Output the (x, y) coordinate of the center of the cell containing the given text.  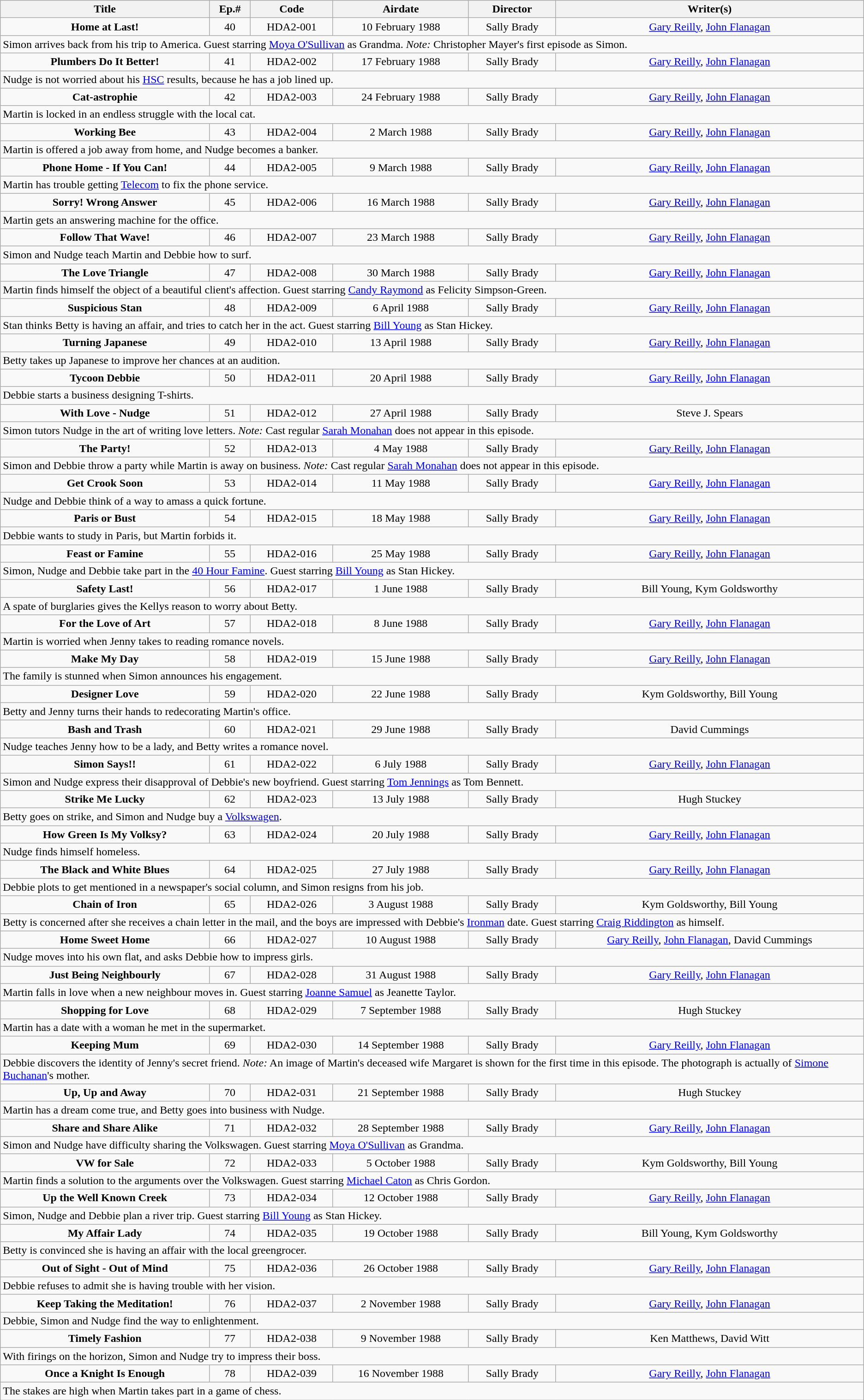
HDA2-007 (292, 238)
HDA2-029 (292, 1010)
57 (230, 624)
68 (230, 1010)
Martin is worried when Jenny takes to reading romance novels. (432, 641)
27 April 1988 (401, 413)
Shopping for Love (105, 1010)
47 (230, 273)
Debbie wants to study in Paris, but Martin forbids it. (432, 536)
65 (230, 905)
20 April 1988 (401, 378)
With firings on the horizon, Simon and Nudge try to impress their boss. (432, 1356)
HDA2-038 (292, 1338)
Timely Fashion (105, 1338)
HDA2-037 (292, 1303)
7 September 1988 (401, 1010)
45 (230, 202)
Debbie refuses to admit she is having trouble with her vision. (432, 1286)
Designer Love (105, 694)
HDA2-017 (292, 589)
49 (230, 343)
Nudge finds himself homeless. (432, 852)
Get Crook Soon (105, 483)
21 September 1988 (401, 1093)
8 June 1988 (401, 624)
With Love - Nudge (105, 413)
62 (230, 799)
12 October 1988 (401, 1198)
9 March 1988 (401, 167)
70 (230, 1093)
66 (230, 940)
22 June 1988 (401, 694)
43 (230, 132)
HDA2-031 (292, 1093)
Once a Knight Is Enough (105, 1374)
Ep.# (230, 9)
23 March 1988 (401, 238)
28 September 1988 (401, 1128)
Debbie plots to get mentioned in a newspaper's social column, and Simon resigns from his job. (432, 887)
Suspicious Stan (105, 308)
Share and Share Alike (105, 1128)
72 (230, 1163)
Sorry! Wrong Answer (105, 202)
HDA2-006 (292, 202)
6 July 1988 (401, 764)
Martin finds a solution to the arguments over the Volkswagen. Guest starring Michael Caton as Chris Gordon. (432, 1180)
Debbie, Simon and Nudge find the way to enlightenment. (432, 1321)
Debbie starts a business designing T-shirts. (432, 395)
HDA2-020 (292, 694)
15 June 1988 (401, 659)
73 (230, 1198)
Follow That Wave! (105, 238)
13 April 1988 (401, 343)
Airdate (401, 9)
18 May 1988 (401, 518)
26 October 1988 (401, 1268)
HDA2-023 (292, 799)
HDA2-018 (292, 624)
HDA2-002 (292, 62)
Keep Taking the Meditation! (105, 1303)
HDA2-014 (292, 483)
55 (230, 554)
Martin is locked in an endless struggle with the local cat. (432, 114)
Martin has a dream come true, and Betty goes into business with Nudge. (432, 1110)
HDA2-021 (292, 729)
11 May 1988 (401, 483)
HDA2-028 (292, 975)
Safety Last! (105, 589)
Director (512, 9)
Simon and Nudge have difficulty sharing the Volkswagen. Guest starring Moya O'Sullivan as Grandma. (432, 1145)
10 August 1988 (401, 940)
60 (230, 729)
20 July 1988 (401, 834)
Nudge is not worried about his HSC results, because he has a job lined up. (432, 79)
77 (230, 1338)
HDA2-003 (292, 97)
Steve J. Spears (710, 413)
Martin gets an answering machine for the office. (432, 220)
69 (230, 1045)
HDA2-019 (292, 659)
75 (230, 1268)
Nudge and Debbie think of a way to amass a quick fortune. (432, 500)
42 (230, 97)
Out of Sight - Out of Mind (105, 1268)
Simon and Nudge express their disapproval of Debbie's new boyfriend. Guest starring Tom Jennings as Tom Bennett. (432, 782)
Bash and Trash (105, 729)
HDA2-034 (292, 1198)
Keeping Mum (105, 1045)
46 (230, 238)
The family is stunned when Simon announces his engagement. (432, 676)
24 February 1988 (401, 97)
4 May 1988 (401, 448)
HDA2-039 (292, 1374)
67 (230, 975)
Simon, Nudge and Debbie take part in the 40 Hour Famine. Guest starring Bill Young as Stan Hickey. (432, 571)
HDA2-004 (292, 132)
40 (230, 27)
54 (230, 518)
Simon and Nudge teach Martin and Debbie how to surf. (432, 255)
Nudge moves into his own flat, and asks Debbie how to impress girls. (432, 957)
58 (230, 659)
Simon Says!! (105, 764)
Chain of Iron (105, 905)
59 (230, 694)
Gary Reilly, John Flanagan, David Cummings (710, 940)
The stakes are high when Martin takes part in a game of chess. (432, 1391)
Feast or Famine (105, 554)
71 (230, 1128)
29 June 1988 (401, 729)
Simon, Nudge and Debbie plan a river trip. Guest starring Bill Young as Stan Hickey. (432, 1215)
My Affair Lady (105, 1233)
HDA2-033 (292, 1163)
51 (230, 413)
The Love Triangle (105, 273)
6 April 1988 (401, 308)
Plumbers Do It Better! (105, 62)
HDA2-009 (292, 308)
30 March 1988 (401, 273)
HDA2-025 (292, 870)
HDA2-026 (292, 905)
Tycoon Debbie (105, 378)
2 March 1988 (401, 132)
52 (230, 448)
The Black and White Blues (105, 870)
HDA2-022 (292, 764)
25 May 1988 (401, 554)
Betty is convinced she is having an affair with the local greengrocer. (432, 1251)
Nudge teaches Jenny how to be a lady, and Betty writes a romance novel. (432, 746)
61 (230, 764)
Paris or Bust (105, 518)
David Cummings (710, 729)
14 September 1988 (401, 1045)
13 July 1988 (401, 799)
53 (230, 483)
Make My Day (105, 659)
HDA2-005 (292, 167)
Martin has trouble getting Telecom to fix the phone service. (432, 185)
19 October 1988 (401, 1233)
Home Sweet Home (105, 940)
HDA2-035 (292, 1233)
10 February 1988 (401, 27)
Phone Home - If You Can! (105, 167)
HDA2-027 (292, 940)
74 (230, 1233)
How Green Is My Volksy? (105, 834)
For the Love of Art (105, 624)
9 November 1988 (401, 1338)
3 August 1988 (401, 905)
HDA2-032 (292, 1128)
HDA2-012 (292, 413)
Betty and Jenny turns their hands to redecorating Martin's office. (432, 711)
HDA2-008 (292, 273)
Betty goes on strike, and Simon and Nudge buy a Volkswagen. (432, 817)
17 February 1988 (401, 62)
Martin finds himself the object of a beautiful client's affection. Guest starring Candy Raymond as Felicity Simpson-Green. (432, 290)
Martin has a date with a woman he met in the supermarket. (432, 1027)
50 (230, 378)
Writer(s) (710, 9)
Simon arrives back from his trip to America. Guest starring Moya O'Sullivan as Grandma. Note: Christopher Mayer's first episode as Simon. (432, 44)
48 (230, 308)
2 November 1988 (401, 1303)
Up, Up and Away (105, 1093)
Stan thinks Betty is having an affair, and tries to catch her in the act. Guest starring Bill Young as Stan Hickey. (432, 325)
Strike Me Lucky (105, 799)
5 October 1988 (401, 1163)
Title (105, 9)
64 (230, 870)
31 August 1988 (401, 975)
63 (230, 834)
HDA2-010 (292, 343)
The Party! (105, 448)
1 June 1988 (401, 589)
Martin falls in love when a new neighbour moves in. Guest starring Joanne Samuel as Jeanette Taylor. (432, 992)
16 November 1988 (401, 1374)
78 (230, 1374)
Home at Last! (105, 27)
HDA2-016 (292, 554)
A spate of burglaries gives the Kellys reason to worry about Betty. (432, 606)
HDA2-036 (292, 1268)
VW for Sale (105, 1163)
Up the Well Known Creek (105, 1198)
HDA2-030 (292, 1045)
HDA2-013 (292, 448)
Ken Matthews, David Witt (710, 1338)
Martin is offered a job away from home, and Nudge becomes a banker. (432, 149)
Just Being Neighbourly (105, 975)
16 March 1988 (401, 202)
HDA2-001 (292, 27)
HDA2-015 (292, 518)
Simon tutors Nudge in the art of writing love letters. Note: Cast regular Sarah Monahan does not appear in this episode. (432, 430)
Working Bee (105, 132)
Cat-astrophie (105, 97)
56 (230, 589)
41 (230, 62)
Simon and Debbie throw a party while Martin is away on business. Note: Cast regular Sarah Monahan does not appear in this episode. (432, 465)
27 July 1988 (401, 870)
HDA2-011 (292, 378)
Turning Japanese (105, 343)
HDA2-024 (292, 834)
76 (230, 1303)
Code (292, 9)
Betty takes up Japanese to improve her chances at an audition. (432, 360)
44 (230, 167)
